Return [X, Y] of the center of cell containing provided text 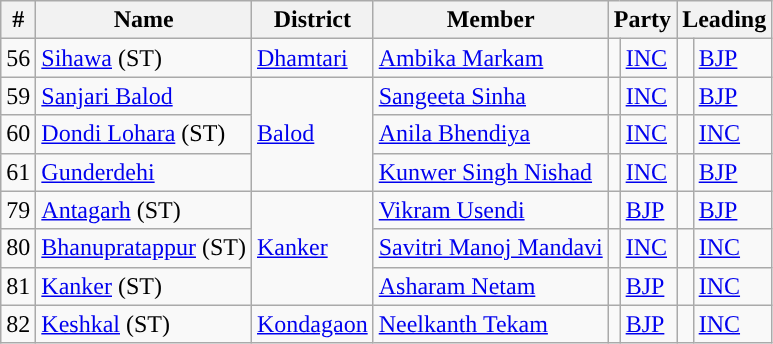
Party [642, 20]
District [312, 20]
Savitri Manoj Mandavi [490, 248]
82 [18, 324]
59 [18, 96]
Vikram Usendi [490, 210]
60 [18, 134]
Leading [724, 20]
Balod [312, 134]
# [18, 20]
Keshkal (ST) [144, 324]
Dondi Lohara (ST) [144, 134]
Sanjari Balod [144, 96]
Sihawa (ST) [144, 58]
80 [18, 248]
Kanker [312, 248]
79 [18, 210]
56 [18, 58]
Kanker (ST) [144, 286]
Member [490, 20]
Bhanupratappur (ST) [144, 248]
Kunwer Singh Nishad [490, 172]
Gunderdehi [144, 172]
Antagarh (ST) [144, 210]
Kondagaon [312, 324]
Asharam Netam [490, 286]
Anila Bhendiya [490, 134]
61 [18, 172]
Name [144, 20]
Dhamtari [312, 58]
Ambika Markam [490, 58]
Sangeeta Sinha [490, 96]
81 [18, 286]
Neelkanth Tekam [490, 324]
